From the cell containing the given text, extract its center point as (x, y) coordinate. 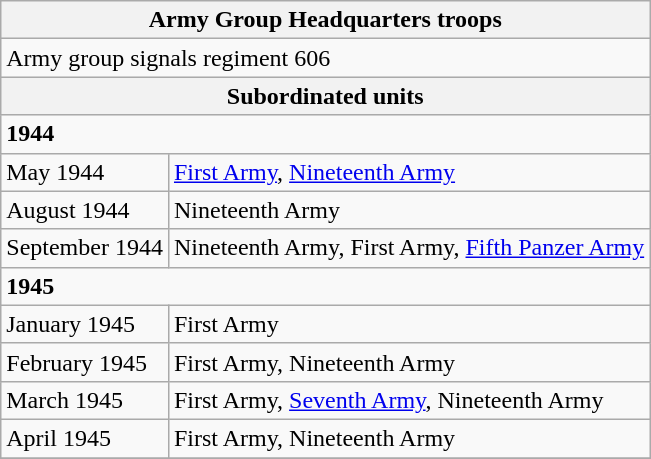
Army Group Headquarters troops (326, 20)
January 1945 (85, 324)
September 1944 (85, 248)
May 1944 (85, 172)
Army group signals regiment 606 (326, 58)
August 1944 (85, 210)
1944 (326, 134)
March 1945 (85, 400)
Nineteenth Army, First Army, Fifth Panzer Army (408, 248)
First Army (408, 324)
April 1945 (85, 438)
First Army, Seventh Army, Nineteenth Army (408, 400)
Subordinated units (326, 96)
Nineteenth Army (408, 210)
February 1945 (85, 362)
1945 (326, 286)
